Provide the [x, y] coordinate of the cell's center where the given text is located.  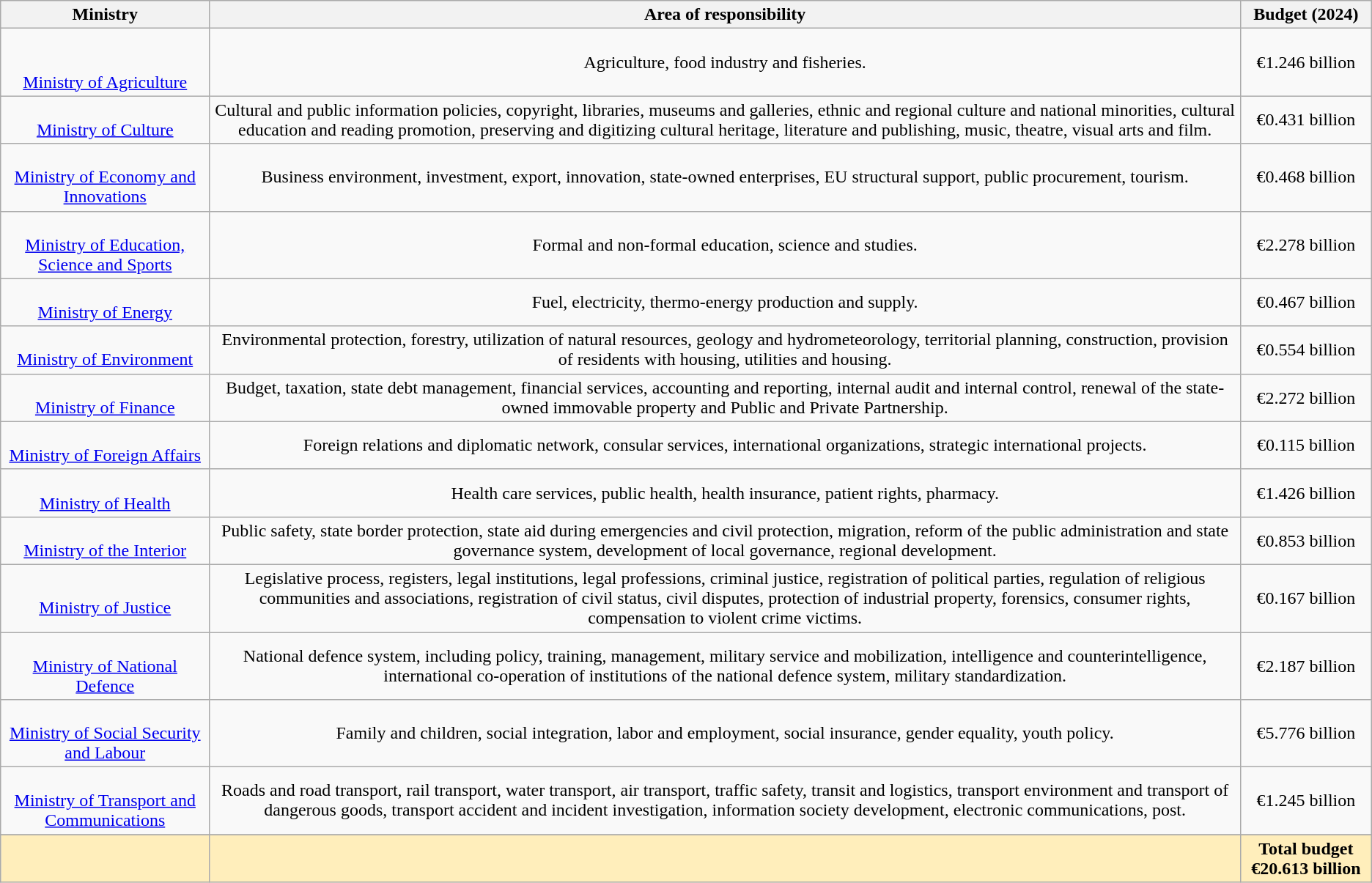
Business environment, investment, export, innovation, state-owned enterprises, EU structural support, public procurement, tourism. [726, 177]
€1.245 billion [1306, 801]
€0.468 billion [1306, 177]
Ministry of the Interior [106, 541]
Ministry of Economy and Innovations [106, 177]
Budget (2024) [1306, 15]
€0.853 billion [1306, 541]
Ministry [106, 15]
€0.115 billion [1306, 446]
Fuel, electricity, thermo-energy production and supply. [726, 302]
€2.187 billion [1306, 665]
Ministry of Justice [106, 598]
€2.278 billion [1306, 245]
Ministry of Energy [106, 302]
Ministry of Foreign Affairs [106, 446]
Family and children, social integration, labor and employment, social insurance, gender equality, youth policy. [726, 734]
Ministry of Culture [106, 120]
Agriculture, food industry and fisheries. [726, 62]
€0.167 billion [1306, 598]
€1.426 billion [1306, 492]
Ministry of Health [106, 492]
Ministry of National Defence [106, 665]
€5.776 billion [1306, 734]
Ministry of Agriculture [106, 62]
Ministry of Transport and Communications [106, 801]
€1.246 billion [1306, 62]
€0.431 billion [1306, 120]
€2.272 billion [1306, 397]
€0.554 billion [1306, 350]
Formal and non-formal education, science and studies. [726, 245]
Ministry of Social Security and Labour [106, 734]
Ministry of Education, Science and Sports [106, 245]
Ministry of Environment [106, 350]
Foreign relations and diplomatic network, consular services, international organizations, strategic international projects. [726, 446]
Area of responsibility [726, 15]
Ministry of Finance [106, 397]
€0.467 billion [1306, 302]
Total budget €20.613 billion [1306, 859]
Health care services, public health, health insurance, patient rights, pharmacy. [726, 492]
